Return the [x, y] coordinate for the center point of the cell that contains the specified text.  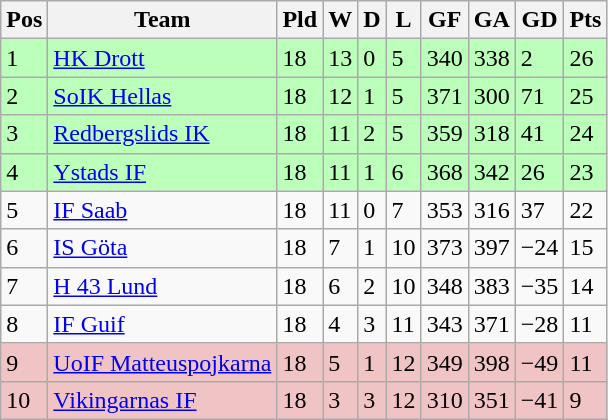
338 [492, 58]
SoIK Hellas [162, 96]
359 [444, 134]
IS Göta [162, 248]
HK Drott [162, 58]
IF Guif [162, 324]
IF Saab [162, 210]
351 [492, 400]
348 [444, 286]
8 [24, 324]
368 [444, 172]
Pld [300, 20]
−49 [540, 362]
318 [492, 134]
343 [444, 324]
L [404, 20]
Pts [586, 20]
24 [586, 134]
Team [162, 20]
UoIF Matteuspojkarna [162, 362]
22 [586, 210]
GF [444, 20]
349 [444, 362]
342 [492, 172]
W [340, 20]
373 [444, 248]
41 [540, 134]
310 [444, 400]
−28 [540, 324]
383 [492, 286]
Ystads IF [162, 172]
353 [444, 210]
−24 [540, 248]
−41 [540, 400]
340 [444, 58]
316 [492, 210]
Redbergslids IK [162, 134]
23 [586, 172]
−35 [540, 286]
397 [492, 248]
300 [492, 96]
D [372, 20]
GD [540, 20]
13 [340, 58]
GA [492, 20]
25 [586, 96]
Vikingarnas IF [162, 400]
37 [540, 210]
398 [492, 362]
H 43 Lund [162, 286]
71 [540, 96]
14 [586, 286]
Pos [24, 20]
15 [586, 248]
